Return the [x, y] coordinate for the center point of the cell that contains the specified text.  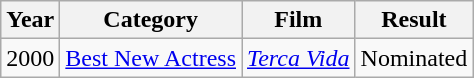
2000 [30, 58]
Year [30, 20]
Result [414, 20]
Category [151, 20]
Film [299, 20]
Nominated [414, 58]
Best New Actress [151, 58]
Terca Vida [299, 58]
